Search for the cell housing the specified text and yield its [x, y] center coordinate. 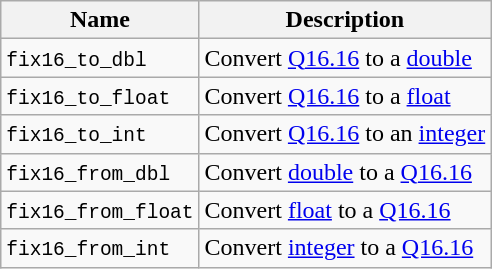
Description [345, 20]
fix16_from_float [100, 210]
fix16_from_dbl [100, 172]
Name [100, 20]
Convert Q16.16 to an integer [345, 134]
Convert float to a Q16.16 [345, 210]
Convert Q16.16 to a float [345, 96]
fix16_from_int [100, 248]
fix16_to_int [100, 134]
Convert integer to a Q16.16 [345, 248]
fix16_to_float [100, 96]
fix16_to_dbl [100, 58]
Convert Q16.16 to a double [345, 58]
Convert double to a Q16.16 [345, 172]
